Determine the (X, Y) coordinate at the center of the cell enclosing the given text.  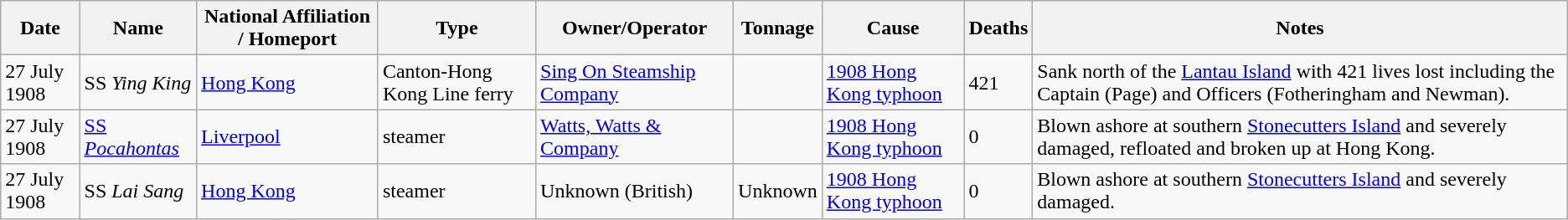
Name (138, 28)
Sing On Steamship Company (635, 82)
Watts, Watts & Company (635, 137)
Cause (893, 28)
Blown ashore at southern Stonecutters Island and severely damaged. (1300, 191)
Tonnage (778, 28)
Unknown (778, 191)
Blown ashore at southern Stonecutters Island and severely damaged, refloated and broken up at Hong Kong. (1300, 137)
Notes (1300, 28)
SS Ying King (138, 82)
Date (40, 28)
SS Pocahontas (138, 137)
Canton-Hong Kong Line ferry (456, 82)
421 (998, 82)
Liverpool (288, 137)
Sank north of the Lantau Island with 421 lives lost including the Captain (Page) and Officers (Fotheringham and Newman). (1300, 82)
Deaths (998, 28)
Owner/Operator (635, 28)
Unknown (British) (635, 191)
SS Lai Sang (138, 191)
Type (456, 28)
National Affiliation / Homeport (288, 28)
